Return [X, Y] of the center of cell containing provided text 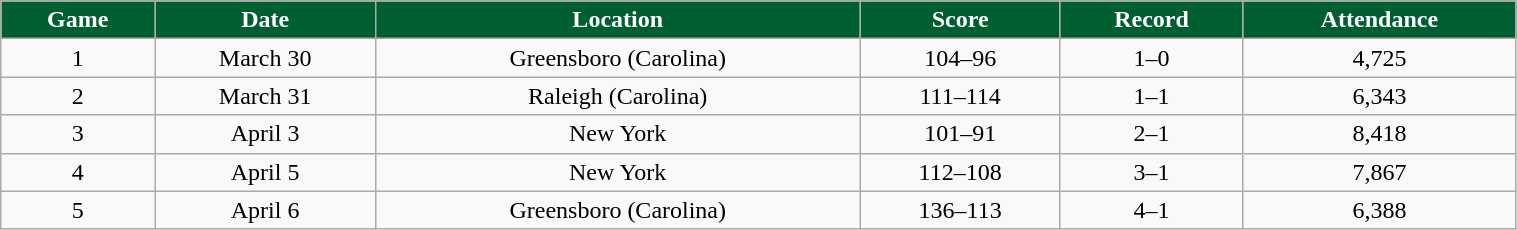
1–0 [1151, 58]
7,867 [1380, 172]
Attendance [1380, 20]
4 [78, 172]
1–1 [1151, 96]
1 [78, 58]
101–91 [960, 134]
6,388 [1380, 210]
3 [78, 134]
4–1 [1151, 210]
Game [78, 20]
5 [78, 210]
112–108 [960, 172]
2 [78, 96]
8,418 [1380, 134]
March 31 [266, 96]
111–114 [960, 96]
6,343 [1380, 96]
4,725 [1380, 58]
Raleigh (Carolina) [617, 96]
Date [266, 20]
April 5 [266, 172]
136–113 [960, 210]
Location [617, 20]
3–1 [1151, 172]
104–96 [960, 58]
2–1 [1151, 134]
April 3 [266, 134]
Record [1151, 20]
April 6 [266, 210]
March 30 [266, 58]
Score [960, 20]
